Return (X, Y) of the center of cell containing provided text 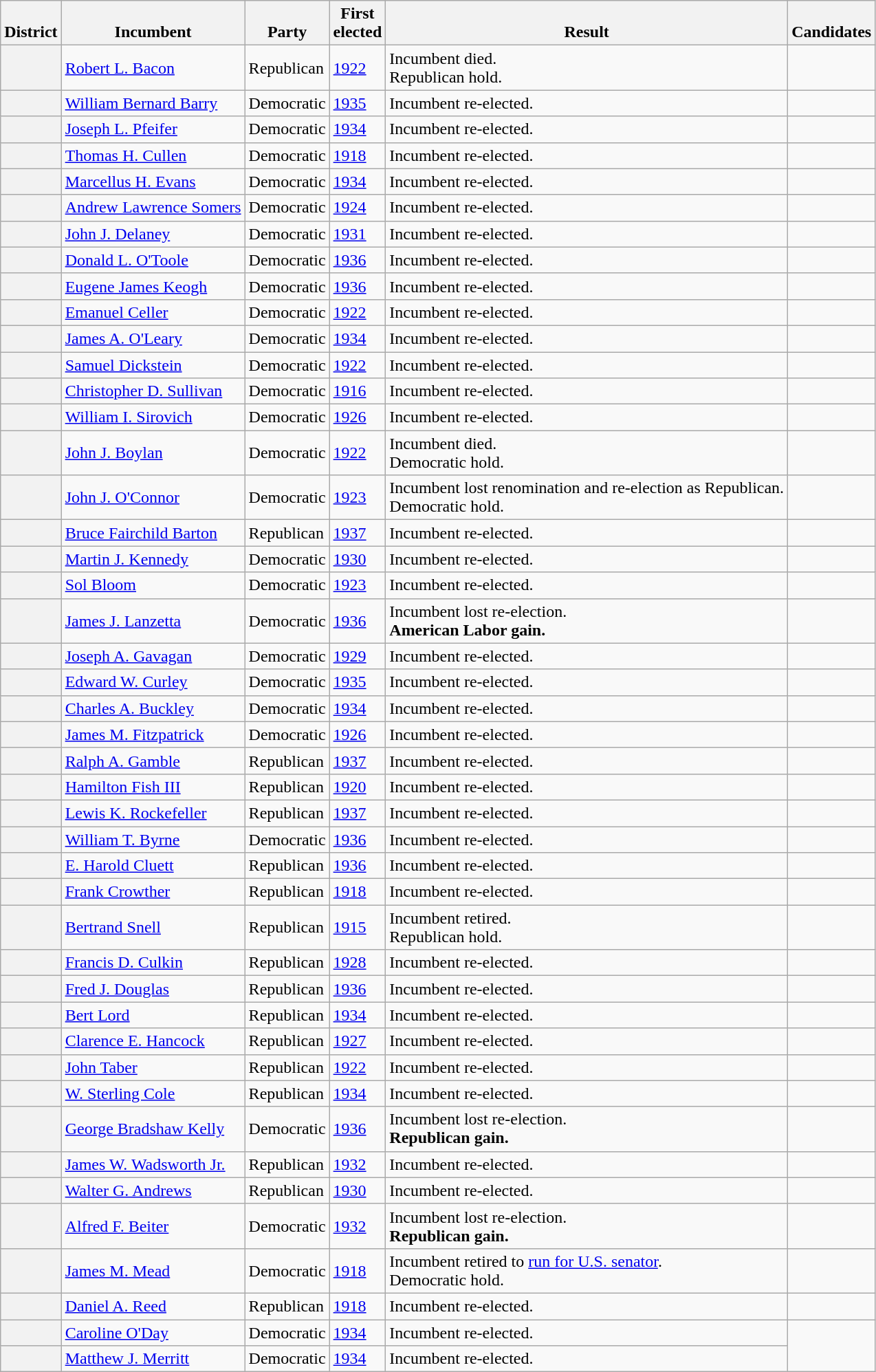
John J. Boylan (153, 453)
Joseph L. Pfeifer (153, 129)
Martin J. Kennedy (153, 559)
Daniel A. Reed (153, 1306)
1928 (358, 963)
Incumbent retired.Republican hold. (587, 927)
James M. Fitzpatrick (153, 734)
Ralph A. Gamble (153, 761)
Incumbent died.Democratic hold. (587, 453)
Incumbent (153, 23)
Alfred F. Beiter (153, 1226)
William T. Byrne (153, 840)
William Bernard Barry (153, 103)
Joseph A. Gavagan (153, 656)
Incumbent lost renomination and re-election as Republican.Democratic hold. (587, 498)
Lewis K. Rockefeller (153, 813)
1929 (358, 656)
Matthew J. Merritt (153, 1359)
George Bradshaw Kelly (153, 1129)
Firstelected (358, 23)
Hamilton Fish III (153, 787)
Donald L. O'Toole (153, 260)
Clarence E. Hancock (153, 1041)
Christopher D. Sullivan (153, 391)
Andrew Lawrence Somers (153, 208)
Fred J. Douglas (153, 989)
James A. O'Leary (153, 338)
William I. Sirovich (153, 417)
Party (287, 23)
Emanuel Celler (153, 312)
Edward W. Curley (153, 682)
Eugene James Keogh (153, 286)
Marcellus H. Evans (153, 182)
John Taber (153, 1067)
Frank Crowther (153, 892)
1927 (358, 1041)
Bert Lord (153, 1015)
Incumbent retired to run for U.S. senator.Democratic hold. (587, 1271)
1915 (358, 927)
1916 (358, 391)
1920 (358, 787)
Incumbent died.Republican hold. (587, 67)
Caroline O'Day (153, 1332)
John J. O'Connor (153, 498)
Francis D. Culkin (153, 963)
James W. Wadsworth Jr. (153, 1164)
E. Harold Cluett (153, 866)
Charles A. Buckley (153, 708)
Result (587, 23)
Sol Bloom (153, 585)
District (31, 23)
John J. Delaney (153, 234)
Robert L. Bacon (153, 67)
1924 (358, 208)
James J. Lanzetta (153, 620)
Bruce Fairchild Barton (153, 533)
1931 (358, 234)
W. Sterling Cole (153, 1093)
Walter G. Andrews (153, 1190)
Candidates (832, 23)
Thomas H. Cullen (153, 155)
Incumbent lost re-election.American Labor gain. (587, 620)
James M. Mead (153, 1271)
Samuel Dickstein (153, 365)
Bertrand Snell (153, 927)
